Pinpoint the cell where the given text exists, returning its [x, y] midpoint coordinate. 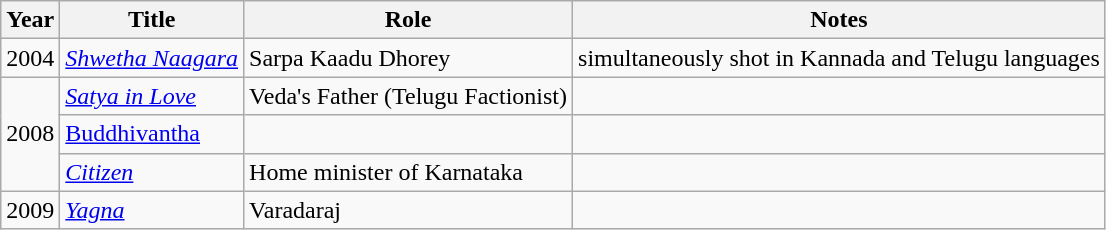
Role [408, 20]
Yagna [152, 210]
Sarpa Kaadu Dhorey [408, 58]
Veda's Father (Telugu Factionist) [408, 96]
Buddhivantha [152, 134]
Shwetha Naagara [152, 58]
Year [30, 20]
Home minister of Karnataka [408, 172]
2009 [30, 210]
Citizen [152, 172]
2004 [30, 58]
Varadaraj [408, 210]
Notes [840, 20]
Title [152, 20]
2008 [30, 134]
simultaneously shot in Kannada and Telugu languages [840, 58]
Satya in Love [152, 96]
